For the text-containing cell, return its midpoint in [X, Y] coordinate format. 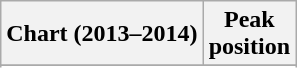
Peakposition [249, 34]
Chart (2013–2014) [102, 34]
